Return the [x, y] coordinate for the center point of the cell that contains the specified text.  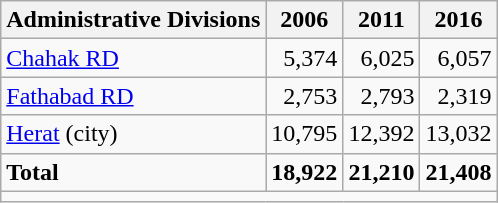
5,374 [304, 58]
2,753 [304, 96]
Chahak RD [134, 58]
2006 [304, 20]
Herat (city) [134, 134]
21,408 [458, 172]
Fathabad RD [134, 96]
2,793 [382, 96]
10,795 [304, 134]
2,319 [458, 96]
6,057 [458, 58]
12,392 [382, 134]
6,025 [382, 58]
2016 [458, 20]
21,210 [382, 172]
2011 [382, 20]
13,032 [458, 134]
Administrative Divisions [134, 20]
Total [134, 172]
18,922 [304, 172]
